Return the [x, y] coordinate for the center point of the cell that contains the specified text.  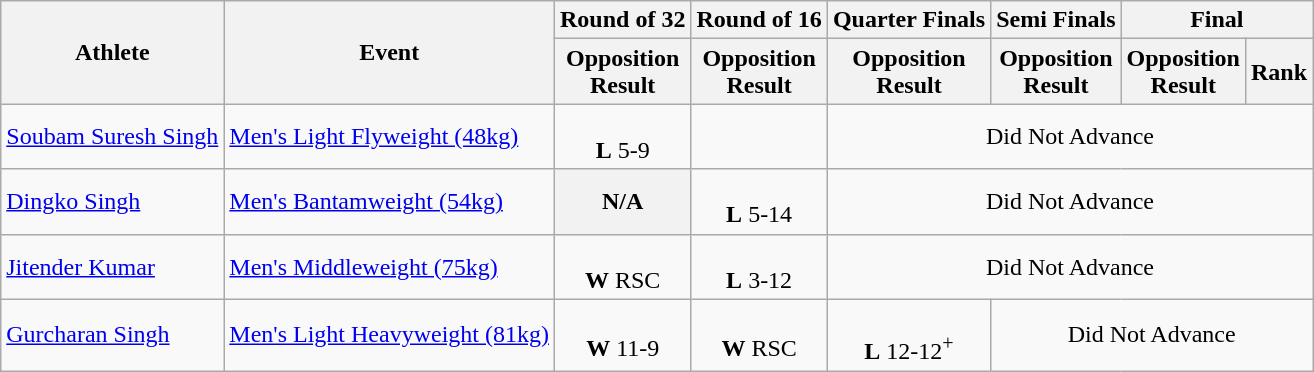
Semi Finals [1056, 20]
L 12-12+ [908, 335]
Athlete [112, 52]
Rank [1278, 72]
Men's Middleweight (75kg) [390, 266]
Soubam Suresh Singh [112, 136]
W 11-9 [622, 335]
Round of 16 [759, 20]
Men's Light Heavyweight (81kg) [390, 335]
Men's Light Flyweight (48kg) [390, 136]
N/A [622, 202]
L 5-14 [759, 202]
Event [390, 52]
Gurcharan Singh [112, 335]
Round of 32 [622, 20]
Final [1217, 20]
Quarter Finals [908, 20]
L 3-12 [759, 266]
L 5-9 [622, 136]
Men's Bantamweight (54kg) [390, 202]
Jitender Kumar [112, 266]
Dingko Singh [112, 202]
